Determine the (X, Y) coordinate at the center of the cell enclosing the given text.  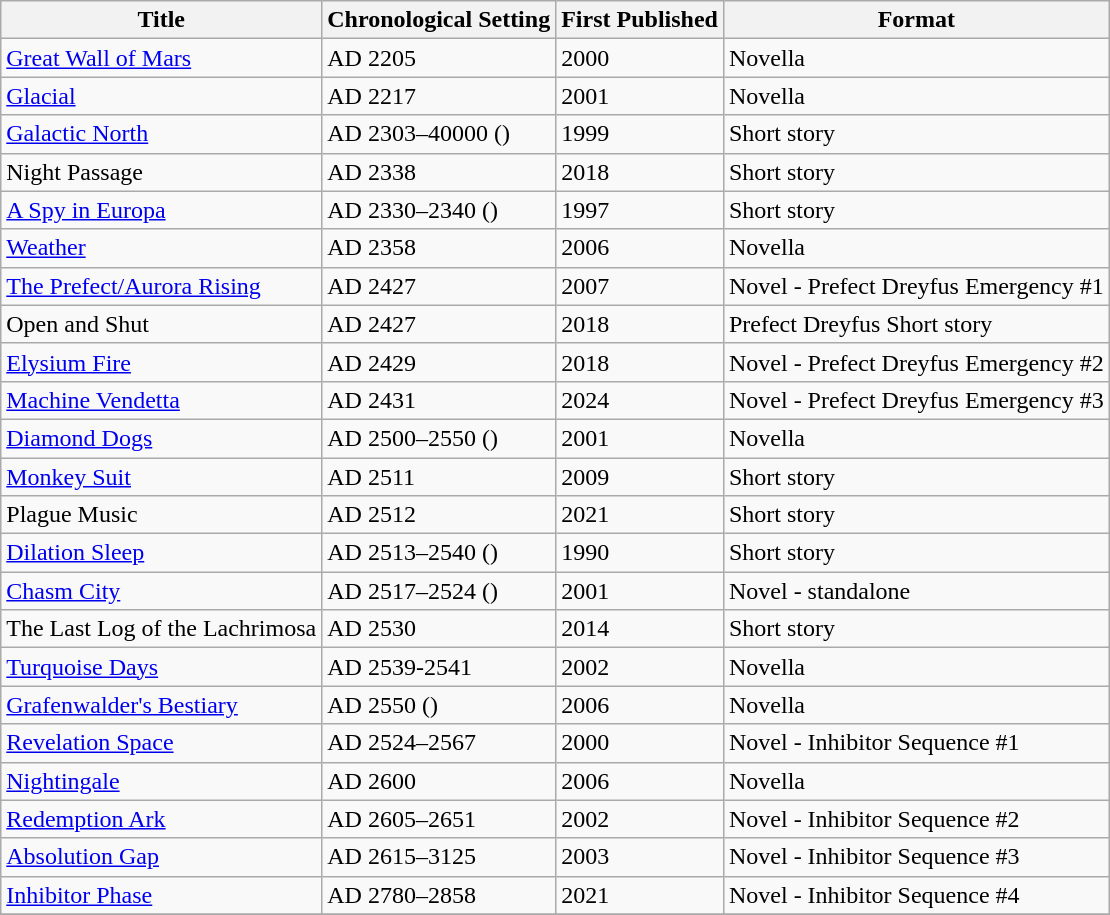
AD 2205 (439, 58)
Revelation Space (162, 743)
The Prefect/Aurora Rising (162, 286)
Redemption Ark (162, 819)
Galactic North (162, 134)
AD 2513–2540 () (439, 553)
1999 (640, 134)
Novel - Inhibitor Sequence #1 (916, 743)
Turquoise Days (162, 667)
Machine Vendetta (162, 400)
AD 2431 (439, 400)
1990 (640, 553)
Title (162, 20)
AD 2605–2651 (439, 819)
2009 (640, 477)
AD 2524–2567 (439, 743)
AD 2429 (439, 362)
Great Wall of Mars (162, 58)
Novel - standalone (916, 591)
Dilation Sleep (162, 553)
AD 2512 (439, 515)
Inhibitor Phase (162, 895)
AD 2600 (439, 781)
A Spy in Europa (162, 210)
AD 2517–2524 () (439, 591)
Chronological Setting (439, 20)
Novel - Prefect Dreyfus Emergency #1 (916, 286)
Monkey Suit (162, 477)
Chasm City (162, 591)
AD 2780–2858 (439, 895)
AD 2330–2340 () (439, 210)
AD 2550 () (439, 705)
Plague Music (162, 515)
First Published (640, 20)
Night Passage (162, 172)
AD 2539-2541 (439, 667)
Grafenwalder's Bestiary (162, 705)
Novel - Inhibitor Sequence #3 (916, 857)
AD 2500–2550 () (439, 438)
Nightingale (162, 781)
2007 (640, 286)
Open and Shut (162, 324)
Diamond Dogs (162, 438)
Novel - Inhibitor Sequence #2 (916, 819)
Format (916, 20)
2024 (640, 400)
Prefect Dreyfus Short story (916, 324)
2003 (640, 857)
Novel - Prefect Dreyfus Emergency #3 (916, 400)
AD 2511 (439, 477)
Novel - Inhibitor Sequence #4 (916, 895)
AD 2303–40000 () (439, 134)
Absolution Gap (162, 857)
AD 2217 (439, 96)
The Last Log of the Lachrimosa (162, 629)
1997 (640, 210)
AD 2530 (439, 629)
AD 2358 (439, 248)
Weather (162, 248)
Novel - Prefect Dreyfus Emergency #2 (916, 362)
2014 (640, 629)
AD 2615–3125 (439, 857)
AD 2338 (439, 172)
Glacial (162, 96)
Elysium Fire (162, 362)
